From the cell containing the given text, extract its center point as (x, y) coordinate. 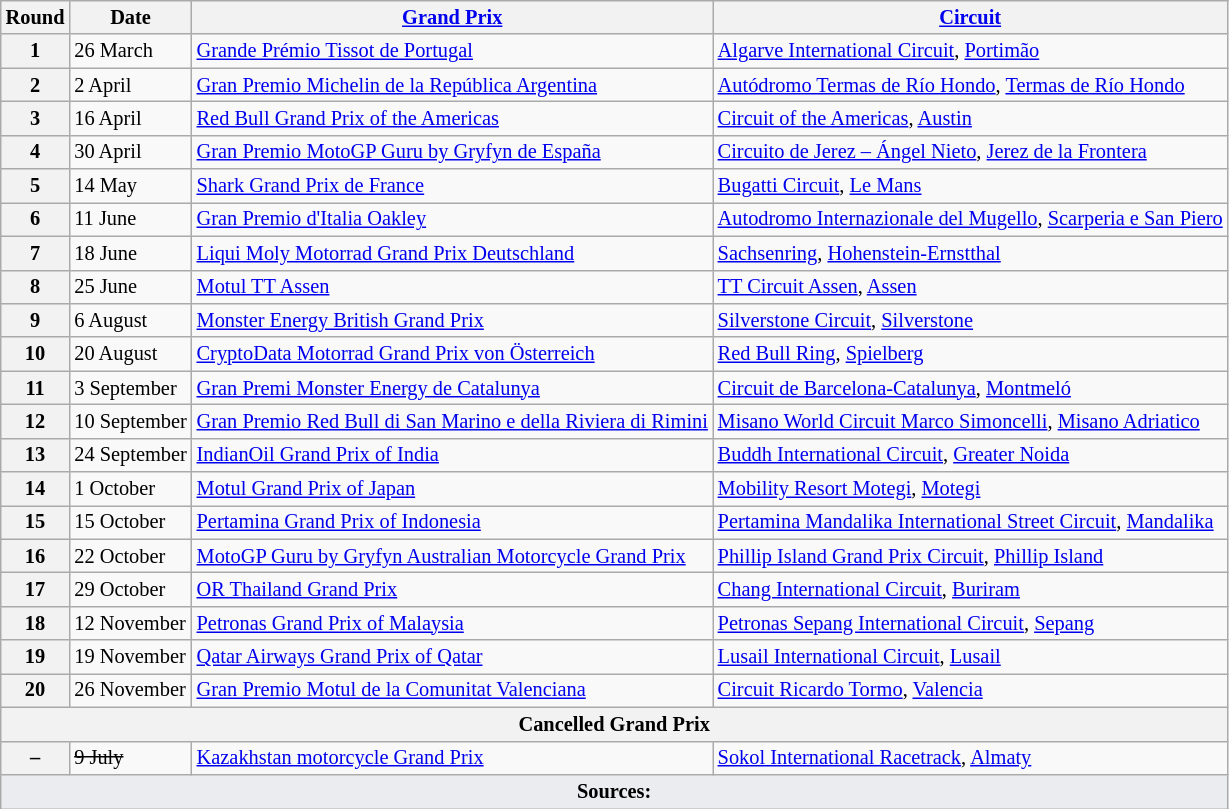
6 (36, 219)
10 September (130, 421)
Buddh International Circuit, Greater Noida (970, 455)
Algarve International Circuit, Portimão (970, 51)
14 May (130, 186)
Circuito de Jerez – Ángel Nieto, Jerez de la Frontera (970, 152)
Petronas Grand Prix of Malaysia (452, 623)
IndianOil Grand Prix of India (452, 455)
Date (130, 17)
Phillip Island Grand Prix Circuit, Phillip Island (970, 556)
Motul TT Assen (452, 287)
22 October (130, 556)
16 April (130, 118)
5 (36, 186)
10 (36, 354)
11 June (130, 219)
15 October (130, 522)
17 (36, 589)
Shark Grand Prix de France (452, 186)
Pertamina Mandalika International Street Circuit, Mandalika (970, 522)
Round (36, 17)
12 November (130, 623)
Bugatti Circuit, Le Mans (970, 186)
Gran Premi Monster Energy de Catalunya (452, 388)
14 (36, 489)
Grande Prémio Tissot de Portugal (452, 51)
Motul Grand Prix of Japan (452, 489)
8 (36, 287)
9 July (130, 758)
– (36, 758)
Circuit de Barcelona-Catalunya, Montmeló (970, 388)
16 (36, 556)
Gran Premio Motul de la Comunitat Valenciana (452, 690)
3 September (130, 388)
Grand Prix (452, 17)
Gran Premio MotoGP Guru by Gryfyn de España (452, 152)
Gran Premio Red Bull di San Marino e della Riviera di Rimini (452, 421)
18 (36, 623)
Gran Premio Michelin de la República Argentina (452, 85)
26 November (130, 690)
26 March (130, 51)
Red Bull Ring, Spielberg (970, 354)
7 (36, 253)
9 (36, 320)
4 (36, 152)
6 August (130, 320)
Petronas Sepang International Circuit, Sepang (970, 623)
24 September (130, 455)
30 April (130, 152)
OR Thailand Grand Prix (452, 589)
Silverstone Circuit, Silverstone (970, 320)
MotoGP Guru by Gryfyn Australian Motorcycle Grand Prix (452, 556)
CryptoData Motorrad Grand Prix von Österreich (452, 354)
13 (36, 455)
Red Bull Grand Prix of the Americas (452, 118)
29 October (130, 589)
Autodromo Internazionale del Mugello, Scarperia e San Piero (970, 219)
1 October (130, 489)
Mobility Resort Motegi, Motegi (970, 489)
Monster Energy British Grand Prix (452, 320)
TT Circuit Assen, Assen (970, 287)
15 (36, 522)
Qatar Airways Grand Prix of Qatar (452, 657)
Cancelled Grand Prix (614, 724)
Liqui Moly Motorrad Grand Prix Deutschland (452, 253)
12 (36, 421)
Gran Premio d'Italia Oakley (452, 219)
2 (36, 85)
Pertamina Grand Prix of Indonesia (452, 522)
2 April (130, 85)
Autódromo Termas de Río Hondo, Termas de Río Hondo (970, 85)
Misano World Circuit Marco Simoncelli, Misano Adriatico (970, 421)
25 June (130, 287)
Sachsenring, Hohenstein-Ernstthal (970, 253)
Sources: (614, 791)
Circuit Ricardo Tormo, Valencia (970, 690)
1 (36, 51)
3 (36, 118)
Chang International Circuit, Buriram (970, 589)
18 June (130, 253)
11 (36, 388)
Lusail International Circuit, Lusail (970, 657)
Kazakhstan motorcycle Grand Prix (452, 758)
20 August (130, 354)
19 (36, 657)
Circuit (970, 17)
Circuit of the Americas, Austin (970, 118)
19 November (130, 657)
20 (36, 690)
Sokol International Racetrack, Almaty (970, 758)
